Output the (X, Y) coordinate of the center of the cell containing the given text.  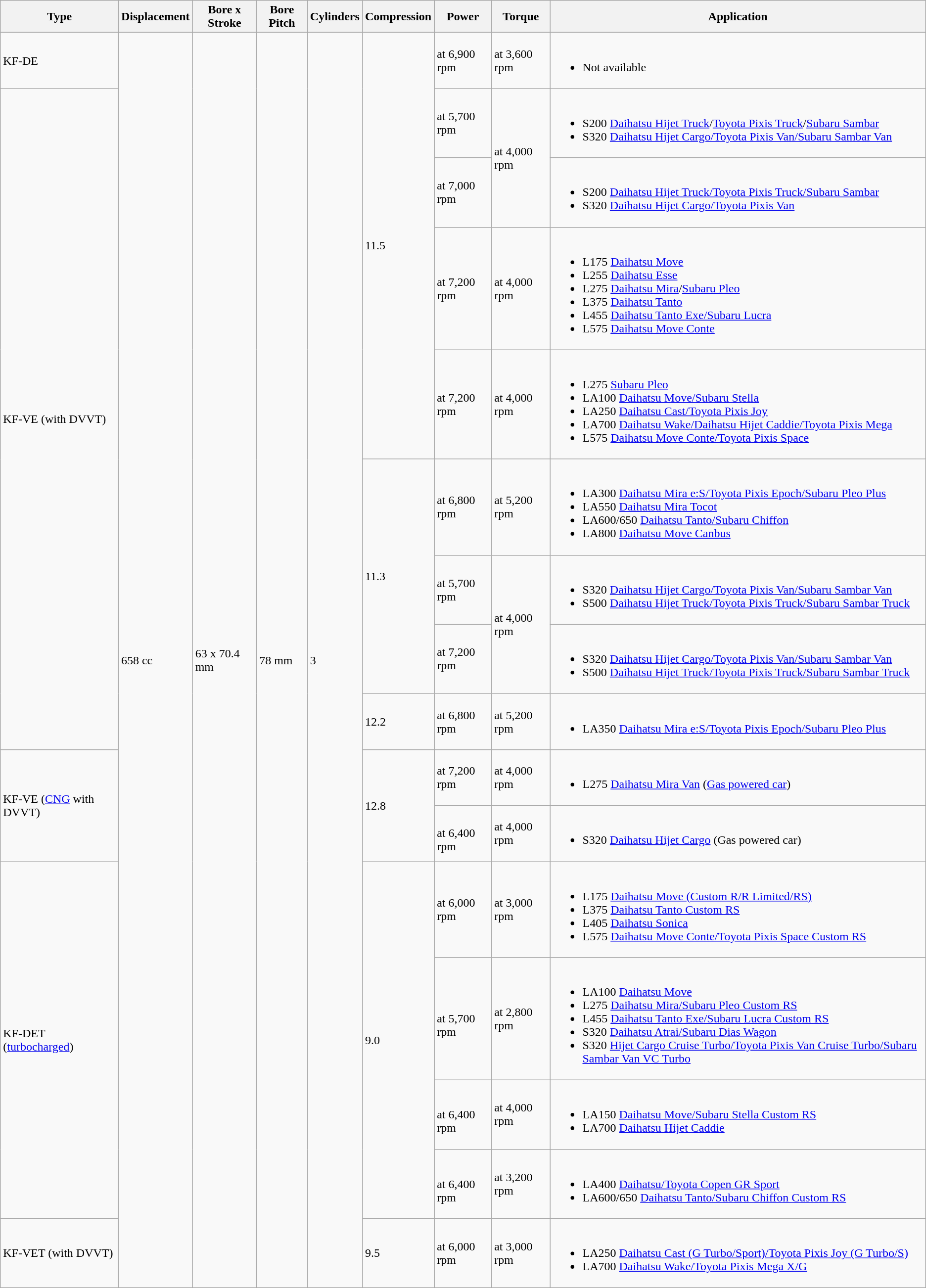
LA400 Daihatsu/Toyota Copen GR SportLA600/650 Daihatsu Tanto/Subaru Chiffon Custom RS (738, 1184)
LA350 Daihatsu Mira e:S/Toyota Pixis Epoch/Subaru Pleo Plus (738, 721)
L175 Daihatsu Move (Custom R/R Limited/RS)L375 Daihatsu Tanto Custom RSL405 Daihatsu SonicaL575 Daihatsu Move Conte/Toyota Pixis Space Custom RS (738, 910)
KF-VET (with DVVT) (59, 1253)
KF-DE (59, 60)
Application (738, 17)
KF-VE (with DVVT) (59, 419)
S320 Daihatsu Hijet Cargo (Gas powered car) (738, 833)
Bore Pitch (282, 17)
63 x 70.4 mm (225, 660)
Displacement (155, 17)
3 (334, 660)
LA250 Daihatsu Cast (G Turbo/Sport)/Toyota Pixis Joy (G Turbo/S)LA700 Daihatsu Wake/Toyota Pixis Mega X/G (738, 1253)
L275 Daihatsu Mira Van (Gas powered car) (738, 778)
9.5 (398, 1253)
at 3,200 rpm (521, 1184)
Not available (738, 60)
LA300 Daihatsu Mira e:S/Toyota Pixis Epoch/Subaru Pleo PlusLA550 Daihatsu Mira TocotLA600/650 Daihatsu Tanto/Subaru ChiffonLA800 Daihatsu Move Canbus (738, 507)
Compression (398, 17)
Cylinders (334, 17)
LA150 Daihatsu Move/Subaru Stella Custom RSLA700 Daihatsu Hijet Caddie (738, 1115)
S200 Daihatsu Hijet Truck/Toyota Pixis Truck/Subaru SambarS320 Daihatsu Hijet Cargo/Toyota Pixis Van (738, 192)
at 2,800 rpm (521, 1019)
at 7,000 rpm (463, 192)
KF-DET (turbocharged) (59, 1040)
9.0 (398, 1040)
658 cc (155, 660)
at 6,900 rpm (463, 60)
L175 Daihatsu MoveL255 Daihatsu EsseL275 Daihatsu Mira/Subaru PleoL375 Daihatsu TantoL455 Daihatsu Tanto Exe/Subaru LucraL575 Daihatsu Move Conte (738, 288)
11.5 (398, 246)
11.3 (398, 576)
S200 Daihatsu Hijet Truck/Toyota Pixis Truck/Subaru SambarS320 Daihatsu Hijet Cargo/Toyota Pixis Van/Subaru Sambar Van (738, 123)
Type (59, 17)
Power (463, 17)
12.8 (398, 805)
Bore x Stroke (225, 17)
78 mm (282, 660)
Torque (521, 17)
at 3,600 rpm (521, 60)
12.2 (398, 721)
KF-VE (CNG with DVVT) (59, 805)
